Scan for the cell matching the given text and deliver its [X, Y] coordinate at center. 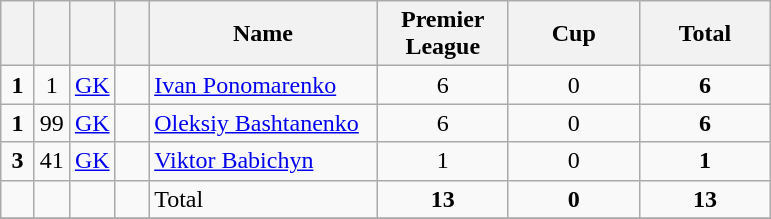
Viktor Babichyn [264, 161]
99 [52, 123]
Ivan Ponomarenko [264, 85]
Name [264, 34]
41 [52, 161]
3 [18, 161]
Cup [574, 34]
Premier League [442, 34]
Oleksiy Bashtanenko [264, 123]
